Capture the cell that displays the provided text and extract its (x, y) central coordinate. 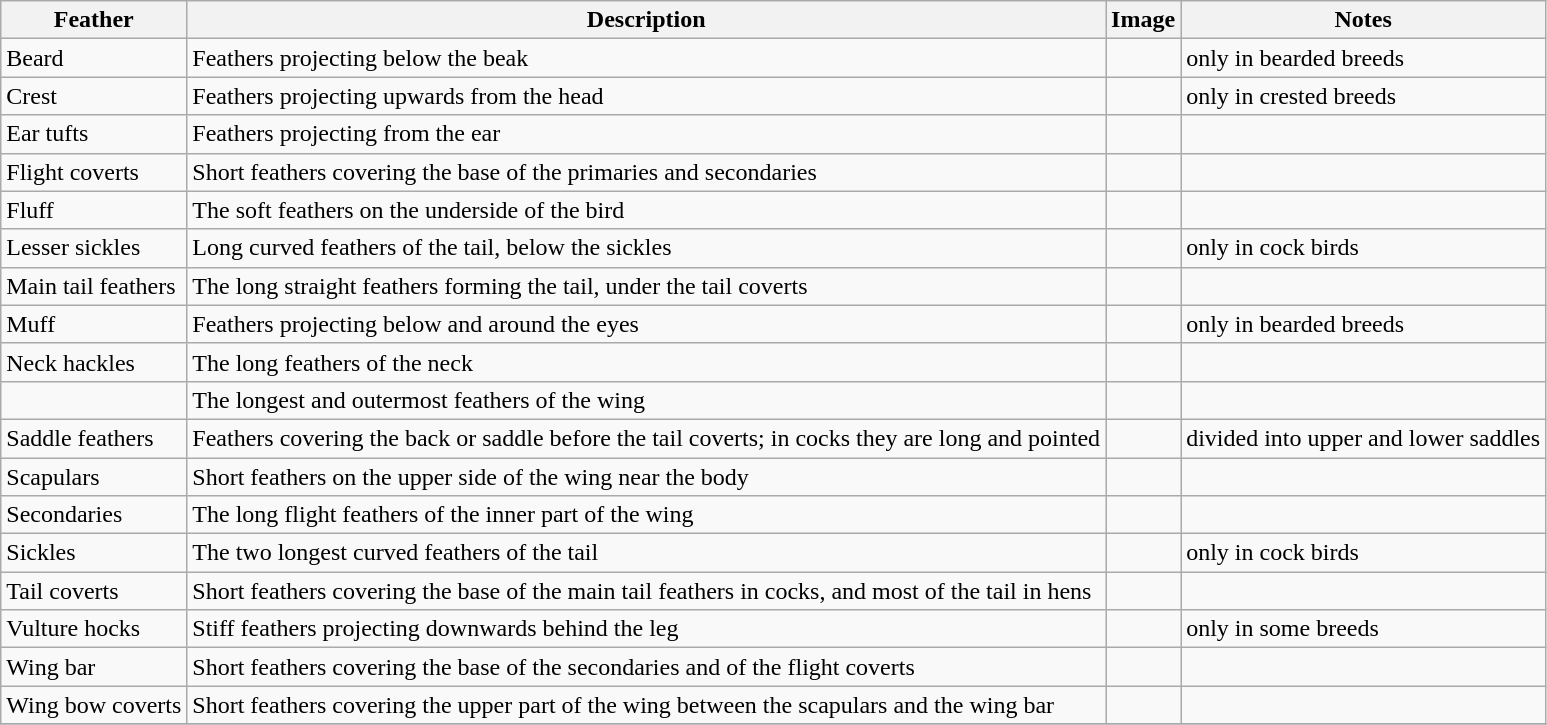
Lesser sickles (94, 248)
Neck hackles (94, 362)
Feather (94, 20)
Notes (1364, 20)
Short feathers on the upper side of the wing near the body (646, 477)
Tail coverts (94, 591)
Short feathers covering the base of the secondaries and of the flight coverts (646, 667)
Sickles (94, 553)
The long flight feathers of the inner part of the wing (646, 515)
Image (1144, 20)
The long straight feathers forming the tail, under the tail coverts (646, 286)
The long feathers of the neck (646, 362)
Muff (94, 324)
Vulture hocks (94, 629)
Ear tufts (94, 134)
Description (646, 20)
Scapulars (94, 477)
Short feathers covering the base of the main tail feathers in cocks, and most of the tail in hens (646, 591)
Feathers covering the back or saddle before the tail coverts; in cocks they are long and pointed (646, 438)
The soft feathers on the underside of the bird (646, 210)
Fluff (94, 210)
Wing bar (94, 667)
Main tail feathers (94, 286)
Short feathers covering the upper part of the wing between the scapulars and the wing bar (646, 705)
Beard (94, 58)
Saddle feathers (94, 438)
Long curved feathers of the tail, below the sickles (646, 248)
The longest and outermost feathers of the wing (646, 400)
only in some breeds (1364, 629)
Wing bow coverts (94, 705)
Feathers projecting below the beak (646, 58)
Feathers projecting below and around the eyes (646, 324)
Secondaries (94, 515)
Short feathers covering the base of the primaries and secondaries (646, 172)
divided into upper and lower saddles (1364, 438)
Crest (94, 96)
only in crested breeds (1364, 96)
Flight coverts (94, 172)
The two longest curved feathers of the tail (646, 553)
Feathers projecting from the ear (646, 134)
Feathers projecting upwards from the head (646, 96)
Stiff feathers projecting downwards behind the leg (646, 629)
